From the cell containing the given text, extract its center point as (X, Y) coordinate. 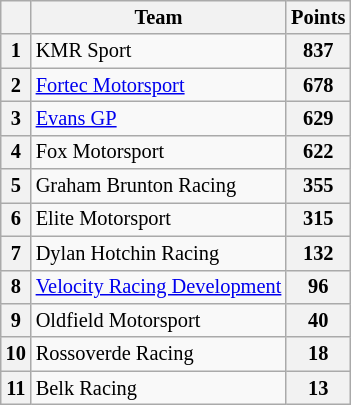
4 (16, 152)
Dylan Hotchin Racing (158, 253)
Oldfield Motorsport (158, 320)
Rossoverde Racing (158, 354)
2 (16, 85)
Team (158, 17)
355 (318, 186)
Belk Racing (158, 388)
Evans GP (158, 118)
5 (16, 186)
3 (16, 118)
Elite Motorsport (158, 219)
10 (16, 354)
96 (318, 287)
8 (16, 287)
Fox Motorsport (158, 152)
KMR Sport (158, 51)
18 (318, 354)
Graham Brunton Racing (158, 186)
315 (318, 219)
Velocity Racing Development (158, 287)
40 (318, 320)
11 (16, 388)
678 (318, 85)
629 (318, 118)
9 (16, 320)
837 (318, 51)
7 (16, 253)
Fortec Motorsport (158, 85)
13 (318, 388)
622 (318, 152)
6 (16, 219)
Points (318, 17)
132 (318, 253)
1 (16, 51)
